Scan for the cell matching the given text and deliver its [x, y] coordinate at center. 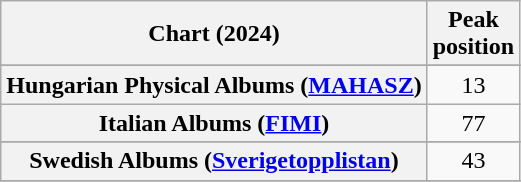
Peakposition [473, 34]
Chart (2024) [214, 34]
Hungarian Physical Albums (MAHASZ) [214, 85]
Swedish Albums (Sverigetopplistan) [214, 161]
13 [473, 85]
77 [473, 123]
Italian Albums (FIMI) [214, 123]
43 [473, 161]
